Pinpoint the cell where the given text exists, returning its [x, y] midpoint coordinate. 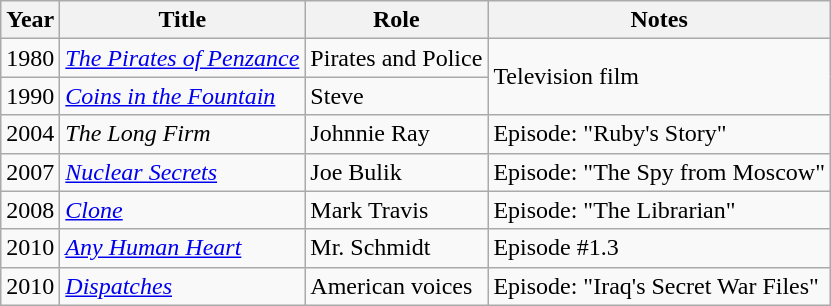
Television film [660, 77]
2004 [30, 134]
Pirates and Police [396, 58]
Episode: "The Spy from Moscow" [660, 172]
The Long Firm [182, 134]
1980 [30, 58]
Clone [182, 210]
Dispatches [182, 286]
Joe Bulik [396, 172]
Episode #1.3 [660, 248]
Episode: "Iraq's Secret War Files" [660, 286]
2007 [30, 172]
Year [30, 20]
Title [182, 20]
2008 [30, 210]
Steve [396, 96]
Mark Travis [396, 210]
Nuclear Secrets [182, 172]
Episode: "The Librarian" [660, 210]
American voices [396, 286]
Episode: "Ruby's Story" [660, 134]
Notes [660, 20]
Johnnie Ray [396, 134]
Coins in the Fountain [182, 96]
The Pirates of Penzance [182, 58]
Role [396, 20]
Any Human Heart [182, 248]
1990 [30, 96]
Mr. Schmidt [396, 248]
